Determine the [x, y] coordinate at the center of the cell enclosing the given text.  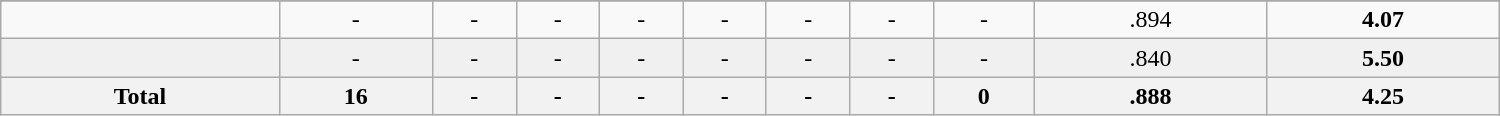
.840 [1150, 58]
0 [984, 96]
16 [356, 96]
Total [140, 96]
.888 [1150, 96]
5.50 [1383, 58]
4.25 [1383, 96]
4.07 [1383, 20]
.894 [1150, 20]
